Return (X, Y) of the center of cell containing provided text 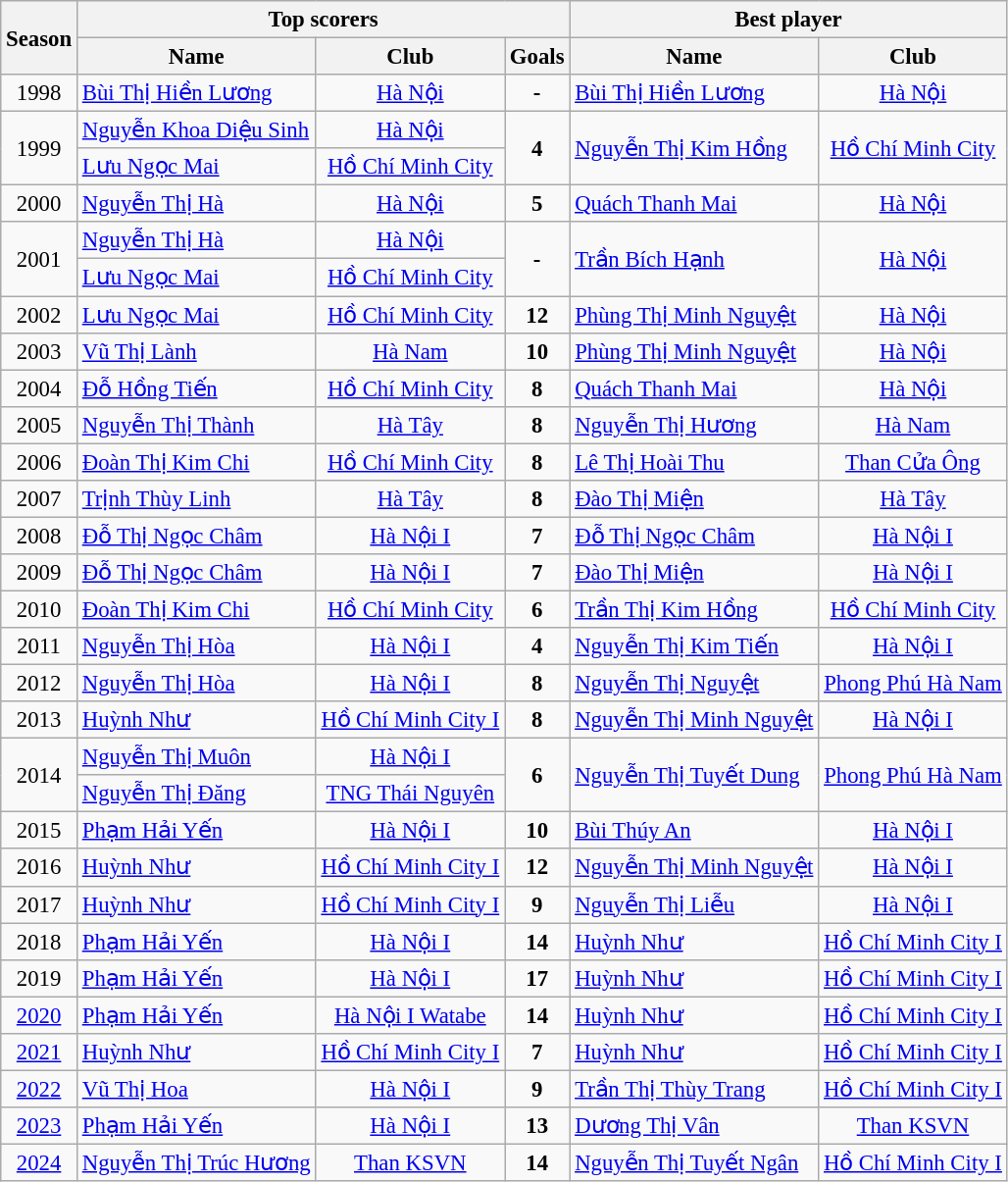
Top scorers (323, 20)
TNG Thái Nguyên (410, 794)
Nguyễn Thị Tuyết Dung (694, 775)
2003 (39, 351)
2015 (39, 831)
Nguyễn Thị Trúc Hương (196, 1162)
2004 (39, 388)
Vũ Thị Hoa (196, 1089)
Nguyễn Thị Tuyết Ngân (694, 1162)
2019 (39, 978)
Bùi Thúy An (694, 831)
Season (39, 37)
Vũ Thị Lành (196, 351)
Nguyễn Thị Liễu (694, 904)
Trần Bích Hạnh (694, 259)
Nguyễn Khoa Diệu Sinh (196, 130)
Nguyễn Thị Hương (694, 425)
2007 (39, 499)
2013 (39, 720)
13 (537, 1126)
Than Cửa Ông (913, 462)
2017 (39, 904)
Đỗ Hồng Tiến (196, 388)
2008 (39, 536)
Best player (788, 20)
Nguyễn Thị Thành (196, 425)
Nguyễn Thị Kim Tiến (694, 646)
Trịnh Thùy Linh (196, 499)
Nguyễn Thị Nguyệt (694, 684)
2023 (39, 1126)
17 (537, 978)
2016 (39, 868)
Dương Thị Vân (694, 1126)
Nguyễn Thị Muôn (196, 757)
1998 (39, 93)
Nguyễn Thị Kim Hồng (694, 149)
2002 (39, 315)
Lê Thị Hoài Thu (694, 462)
2000 (39, 204)
2014 (39, 775)
2011 (39, 646)
2001 (39, 259)
2009 (39, 573)
2006 (39, 462)
Goals (537, 57)
Trần Thị Kim Hồng (694, 609)
5 (537, 204)
2018 (39, 942)
Trần Thị Thùy Trang (694, 1089)
1999 (39, 149)
2022 (39, 1089)
2021 (39, 1053)
Hà Nội I Watabe (410, 1015)
2005 (39, 425)
2010 (39, 609)
Nguyễn Thị Đăng (196, 794)
2024 (39, 1162)
2020 (39, 1015)
2012 (39, 684)
